Pinpoint the cell where the given text exists, returning its [X, Y] midpoint coordinate. 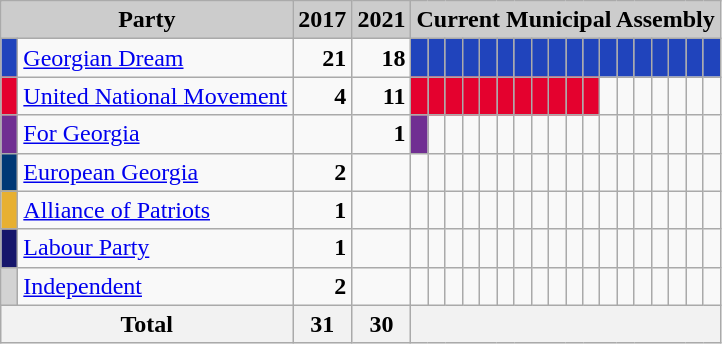
Georgian Dream [156, 58]
31 [322, 324]
30 [382, 324]
11 [382, 96]
United National Movement [156, 96]
European Georgia [156, 172]
Party [147, 20]
Total [147, 324]
2021 [382, 20]
21 [322, 58]
Independent [156, 286]
Labour Party [156, 248]
For Georgia [156, 134]
2017 [322, 20]
4 [322, 96]
Current Municipal Assembly [566, 20]
18 [382, 58]
Alliance of Patriots [156, 210]
